For the text-containing cell, return its midpoint in [X, Y] coordinate format. 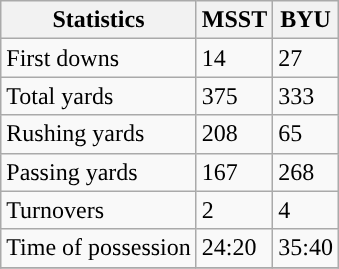
27 [306, 58]
375 [234, 96]
35:40 [306, 248]
2 [234, 210]
14 [234, 58]
MSST [234, 20]
Statistics [99, 20]
BYU [306, 20]
333 [306, 96]
208 [234, 134]
268 [306, 172]
Time of possession [99, 248]
Passing yards [99, 172]
First downs [99, 58]
24:20 [234, 248]
65 [306, 134]
Total yards [99, 96]
Rushing yards [99, 134]
167 [234, 172]
4 [306, 210]
Turnovers [99, 210]
